Detect which cell encompasses the target text, then output its (x, y) center coordinate. 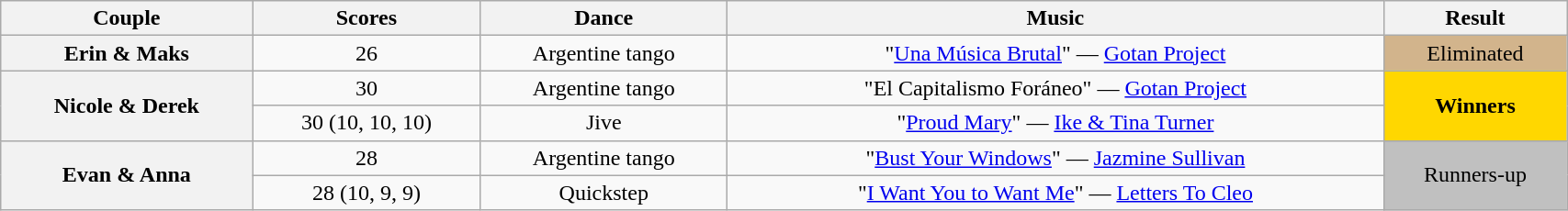
Result (1475, 18)
28 (10, 9, 9) (367, 193)
Winners (1475, 105)
26 (367, 53)
Music (1056, 18)
"El Capitalismo Foráneo" — Gotan Project (1056, 88)
Jive (604, 123)
Dance (604, 18)
30 (10, 10, 10) (367, 123)
30 (367, 88)
Couple (127, 18)
Nicole & Derek (127, 105)
Scores (367, 18)
Evan & Anna (127, 175)
"I Want You to Want Me" — Letters To Cleo (1056, 193)
Quickstep (604, 193)
"Bust Your Windows" — Jazmine Sullivan (1056, 158)
"Una Música Brutal" — Gotan Project (1056, 53)
"Proud Mary" — Ike & Tina Turner (1056, 123)
Eliminated (1475, 53)
Erin & Maks (127, 53)
Runners-up (1475, 175)
28 (367, 158)
